Extract the [x, y] coordinate from the center of the cell holding the provided text.  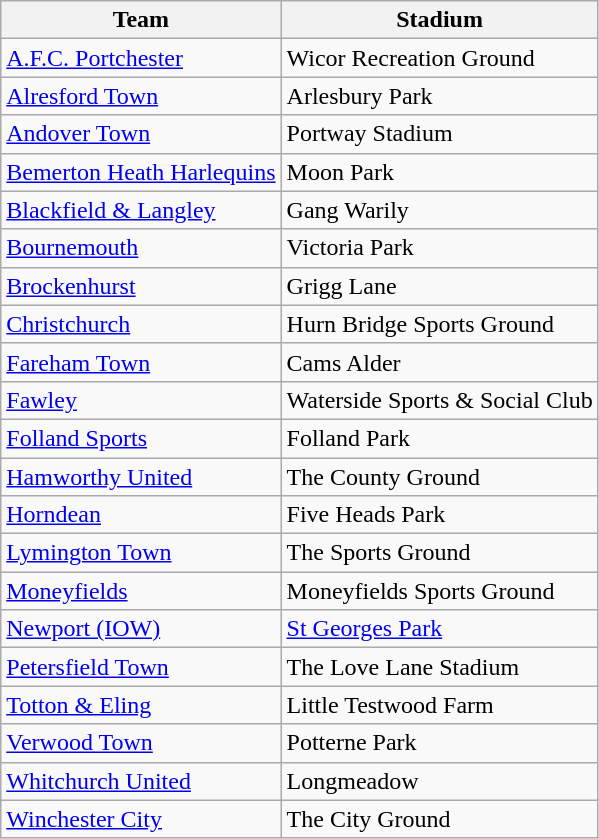
Grigg Lane [440, 286]
Fawley [141, 400]
Lymington Town [141, 553]
Wicor Recreation Ground [440, 58]
Stadium [440, 20]
St Georges Park [440, 629]
Arlesbury Park [440, 96]
Christchurch [141, 324]
Moneyfields [141, 591]
Alresford Town [141, 96]
The Love Lane Stadium [440, 667]
Portway Stadium [440, 134]
Brockenhurst [141, 286]
Totton & Eling [141, 705]
Longmeadow [440, 781]
Hurn Bridge Sports Ground [440, 324]
Folland Park [440, 438]
Newport (IOW) [141, 629]
Five Heads Park [440, 515]
Petersfield Town [141, 667]
Whitchurch United [141, 781]
Little Testwood Farm [440, 705]
Potterne Park [440, 743]
Hamworthy United [141, 477]
Winchester City [141, 819]
Fareham Town [141, 362]
Moon Park [440, 172]
A.F.C. Portchester [141, 58]
Blackfield & Langley [141, 210]
Bemerton Heath Harlequins [141, 172]
Bournemouth [141, 248]
The County Ground [440, 477]
The City Ground [440, 819]
Team [141, 20]
Folland Sports [141, 438]
Cams Alder [440, 362]
Horndean [141, 515]
Waterside Sports & Social Club [440, 400]
Verwood Town [141, 743]
Gang Warily [440, 210]
The Sports Ground [440, 553]
Moneyfields Sports Ground [440, 591]
Andover Town [141, 134]
Victoria Park [440, 248]
